Detect which cell encompasses the target text, then output its (X, Y) center coordinate. 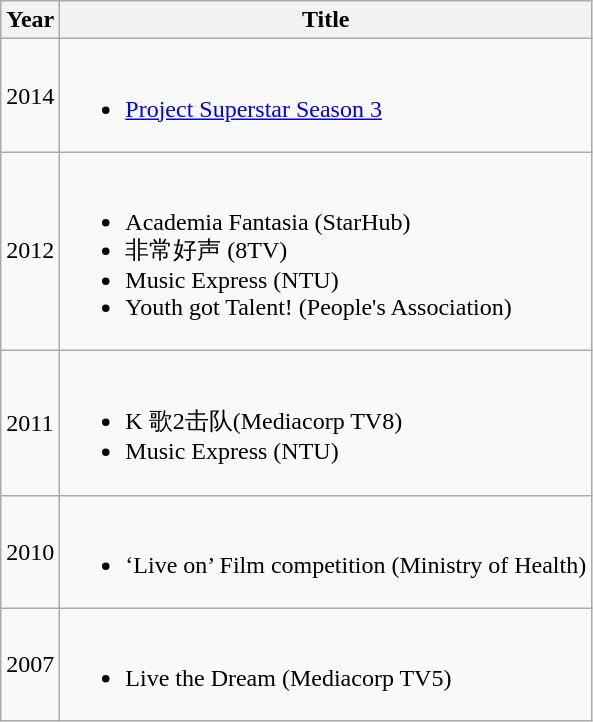
Title (326, 20)
2007 (30, 664)
‘Live on’ Film competition (Ministry of Health) (326, 552)
2014 (30, 96)
2012 (30, 252)
2011 (30, 422)
Live the Dream (Mediacorp TV5) (326, 664)
Academia Fantasia (StarHub)非常好声 (8TV)Music Express (NTU)Youth got Talent! (People's Association) (326, 252)
Project Superstar Season 3 (326, 96)
K 歌2击队(Mediacorp TV8)Music Express (NTU) (326, 422)
2010 (30, 552)
Year (30, 20)
